Identify which cell holds the provided text, then report its (x, y) central coordinate. 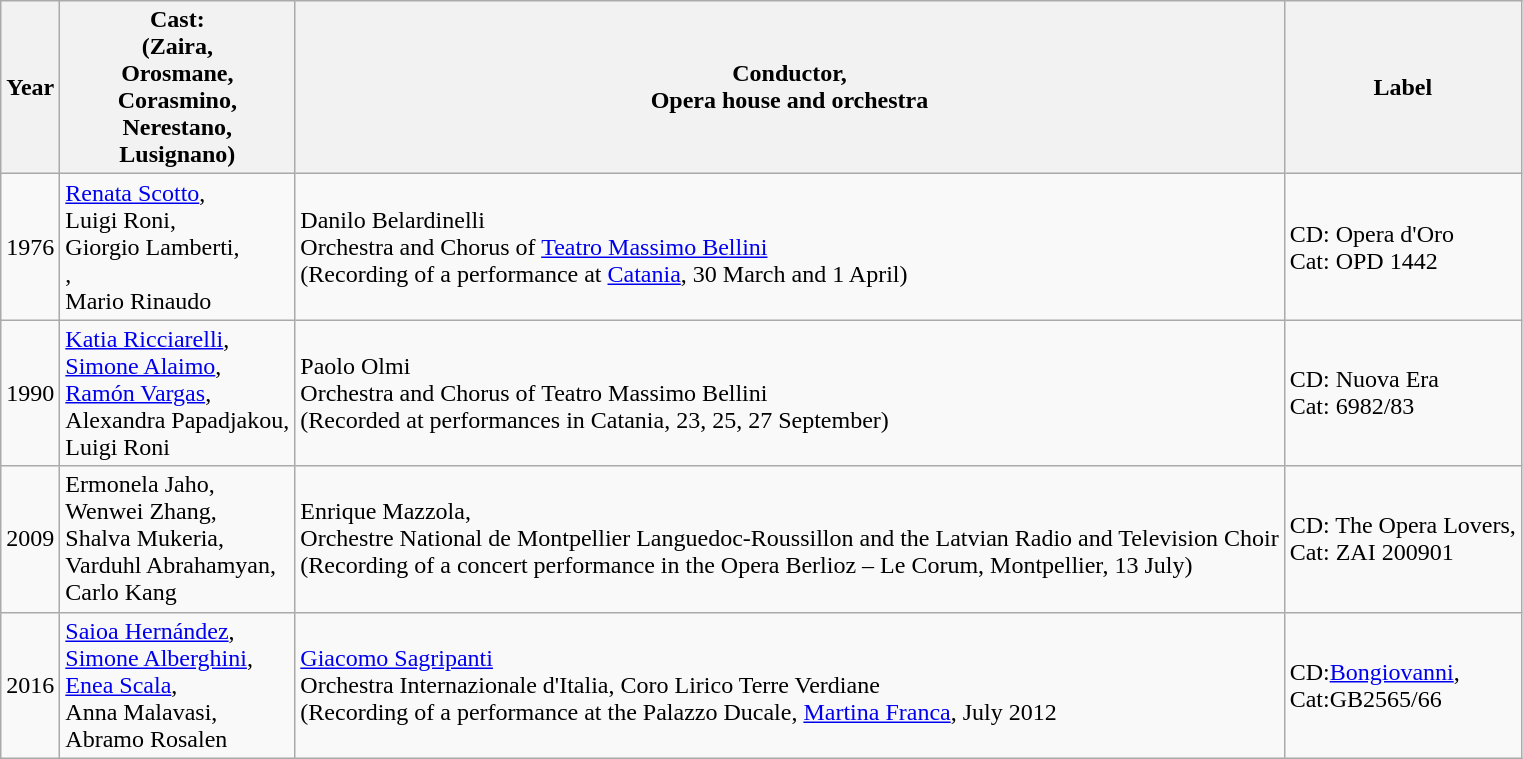
1990 (30, 393)
2016 (30, 685)
CD: Opera d'Oro Cat: OPD 1442 (1402, 247)
Ermonela Jaho,Wenwei Zhang,Shalva Mukeria,Varduhl Abrahamyan,Carlo Kang (178, 539)
1976 (30, 247)
Paolo OlmiOrchestra and Chorus of Teatro Massimo Bellini(Recorded at performances in Catania, 23, 25, 27 September) (790, 393)
2009 (30, 539)
CD: Nuova EraCat: 6982/83 (1402, 393)
Katia Ricciarelli,Simone Alaimo,Ramón Vargas,Alexandra Papadjakou,Luigi Roni (178, 393)
Label (1402, 88)
Year (30, 88)
Cast:(Zaira,Orosmane,Corasmino,Nerestano,Lusignano) (178, 88)
CD: The Opera Lovers,Cat: ZAI 200901 (1402, 539)
Saioa Hernández,Simone Alberghini,Enea Scala,Anna Malavasi,Abramo Rosalen (178, 685)
Danilo Belardinelli Orchestra and Chorus of Teatro Massimo Bellini(Recording of a performance at Catania, 30 March and 1 April) (790, 247)
Renata Scotto,Luigi Roni,Giorgio Lamberti,,Mario Rinaudo (178, 247)
CD:Bongiovanni,Cat:GB2565/66 (1402, 685)
Conductor,Opera house and orchestra (790, 88)
